Identify which cell holds the provided text, then report its [x, y] central coordinate. 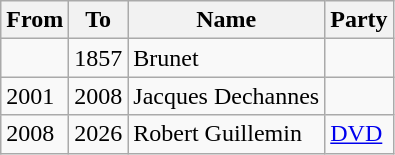
Jacques Dechannes [226, 96]
From [35, 20]
Party [359, 20]
1857 [98, 58]
Robert Guillemin [226, 134]
Name [226, 20]
DVD [359, 134]
2001 [35, 96]
2026 [98, 134]
Brunet [226, 58]
To [98, 20]
